Return the [x, y] coordinate for the center point of the cell that contains the specified text.  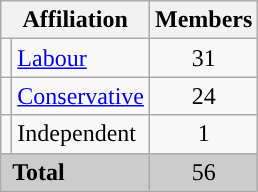
Labour [81, 58]
1 [204, 134]
56 [204, 172]
Members [204, 20]
24 [204, 96]
Affiliation [76, 20]
Independent [81, 134]
31 [204, 58]
Total [76, 172]
Conservative [81, 96]
